Find where the given text appears and provide that cell's center as [x, y] coordinate. 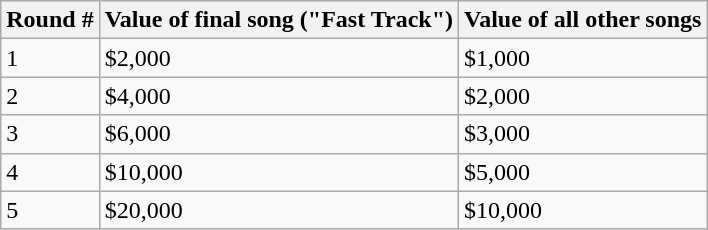
5 [50, 210]
$4,000 [278, 96]
3 [50, 134]
$3,000 [582, 134]
$6,000 [278, 134]
$5,000 [582, 172]
$20,000 [278, 210]
Value of all other songs [582, 20]
2 [50, 96]
Value of final song ("Fast Track") [278, 20]
1 [50, 58]
Round # [50, 20]
$1,000 [582, 58]
4 [50, 172]
